Find where the given text appears and provide that cell's center as [X, Y] coordinate. 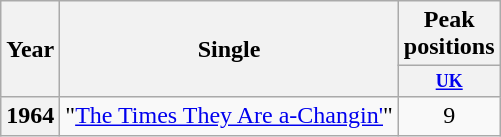
"The Times They Are a-Changin'" [230, 116]
Single [230, 49]
9 [449, 116]
1964 [30, 116]
Peak positions [449, 34]
Year [30, 49]
UK [449, 82]
